Determine the [X, Y] coordinate at the center of the cell enclosing the given text.  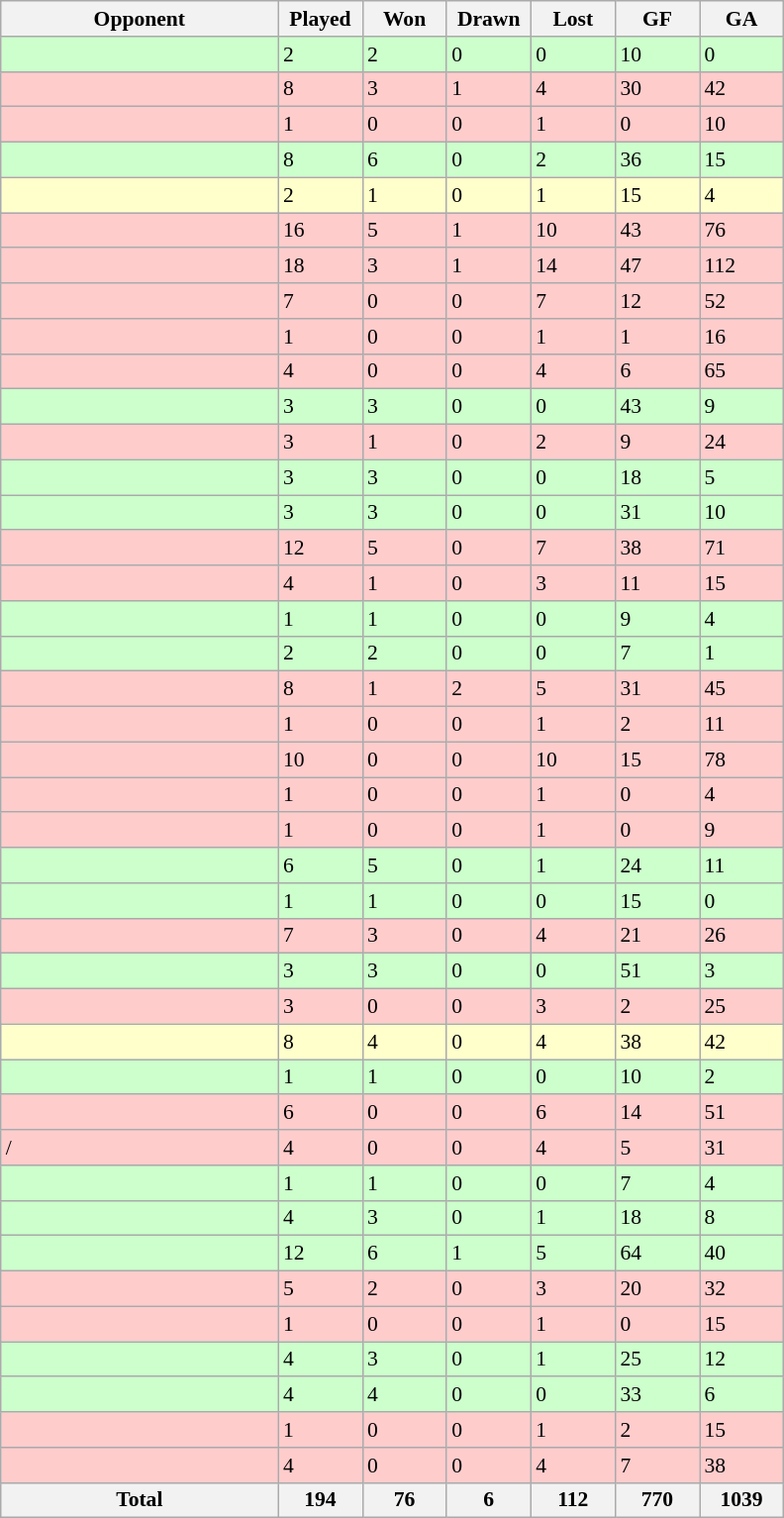
Opponent [140, 19]
Drawn [489, 19]
Total [140, 1500]
36 [657, 160]
20 [657, 1289]
33 [657, 1395]
30 [657, 89]
GF [657, 19]
71 [740, 549]
52 [740, 301]
45 [740, 689]
194 [321, 1500]
Won [404, 19]
65 [740, 371]
47 [657, 266]
32 [740, 1289]
770 [657, 1500]
Lost [572, 19]
1039 [740, 1500]
/ [140, 1148]
GA [740, 19]
64 [657, 1254]
78 [740, 759]
26 [740, 936]
40 [740, 1254]
21 [657, 936]
Played [321, 19]
